Scan for the cell matching the given text and deliver its [x, y] coordinate at center. 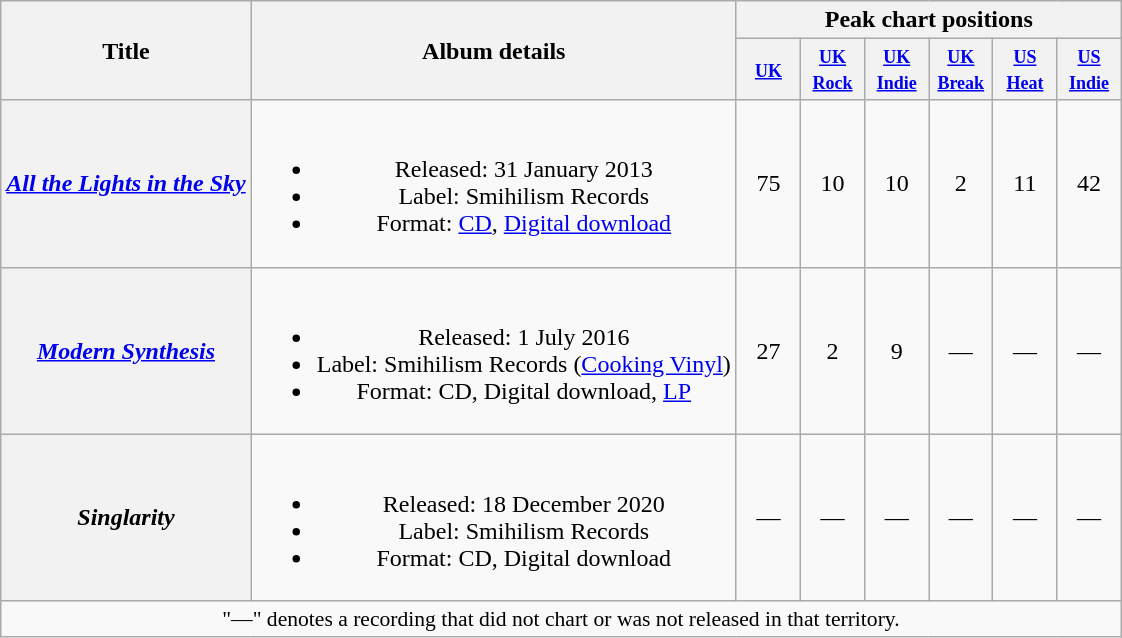
75 [768, 184]
Released: 31 January 2013Label: Smihilism RecordsFormat: CD, Digital download [494, 184]
Album details [494, 50]
USIndie [1089, 70]
Singlarity [126, 518]
UKRock [832, 70]
42 [1089, 184]
All the Lights in the Sky [126, 184]
UK [768, 70]
Title [126, 50]
11 [1025, 184]
27 [768, 350]
9 [897, 350]
Released: 1 July 2016Label: Smihilism Records (Cooking Vinyl)Format: CD, Digital download, LP [494, 350]
"—" denotes a recording that did not chart or was not released in that territory. [561, 619]
UKIndie [897, 70]
Peak chart positions [928, 20]
Modern Synthesis [126, 350]
USHeat [1025, 70]
Released: 18 December 2020Label: Smihilism RecordsFormat: CD, Digital download [494, 518]
UKBreak [961, 70]
